From the cell containing the given text, extract its center point as (x, y) coordinate. 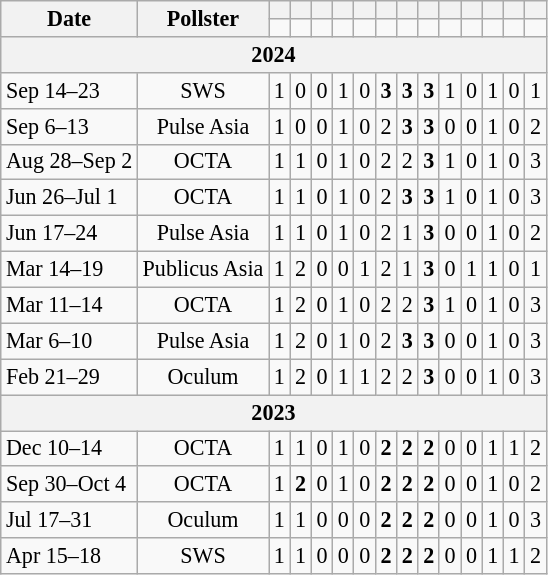
Pollster (202, 18)
Date (70, 18)
Jun 26–Jul 1 (70, 198)
Sep 14–23 (70, 90)
Jul 17–31 (70, 520)
Apr 15–18 (70, 556)
Sep 30–Oct 4 (70, 484)
2023 (274, 412)
Publicus Asia (202, 269)
Mar 11–14 (70, 305)
Dec 10–14 (70, 448)
Feb 21–29 (70, 377)
Sep 6–13 (70, 126)
Aug 28–Sep 2 (70, 162)
2024 (274, 54)
Mar 14–19 (70, 269)
Mar 6–10 (70, 341)
Jun 17–24 (70, 233)
